Provide the (x, y) coordinate of the cell's center where the given text is located.  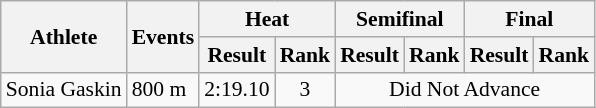
3 (306, 90)
Sonia Gaskin (64, 90)
Athlete (64, 36)
2:19.10 (236, 90)
Heat (267, 19)
Did Not Advance (464, 90)
Events (163, 36)
Final (530, 19)
800 m (163, 90)
Semifinal (400, 19)
